Search for the cell housing the specified text and yield its (X, Y) center coordinate. 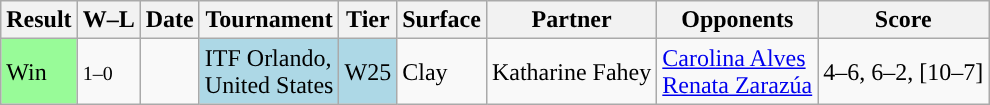
W25 (368, 72)
4–6, 6–2, [10–7] (904, 72)
Surface (442, 20)
Date (170, 20)
Result (39, 20)
Score (904, 20)
W–L (108, 20)
ITF Orlando, United States (269, 72)
Tournament (269, 20)
Tier (368, 20)
Katharine Fahey (571, 72)
Clay (442, 72)
1–0 (108, 72)
Opponents (738, 20)
Win (39, 72)
Carolina Alves Renata Zarazúa (738, 72)
Partner (571, 20)
